Provide the [x, y] coordinate of the cell's center where the given text is located.  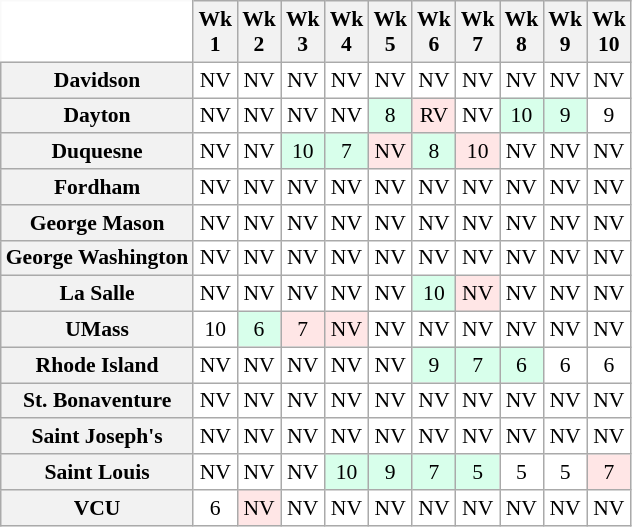
Duquesne [98, 152]
RV [434, 116]
Rhode Island [98, 365]
Wk7 [478, 32]
Wk8 [522, 32]
La Salle [98, 294]
Wk4 [347, 32]
George Mason [98, 223]
Wk5 [390, 32]
Wk2 [259, 32]
UMass [98, 330]
Fordham [98, 187]
Wk3 [303, 32]
George Washington [98, 258]
Wk6 [434, 32]
Davidson [98, 80]
Saint Louis [98, 472]
VCU [98, 508]
Dayton [98, 116]
Wk10 [609, 32]
Wk 1 [215, 32]
St. Bonaventure [98, 401]
Wk9 [565, 32]
Saint Joseph's [98, 437]
